Locate the cell with the specified text and output its (x, y) center coordinate. 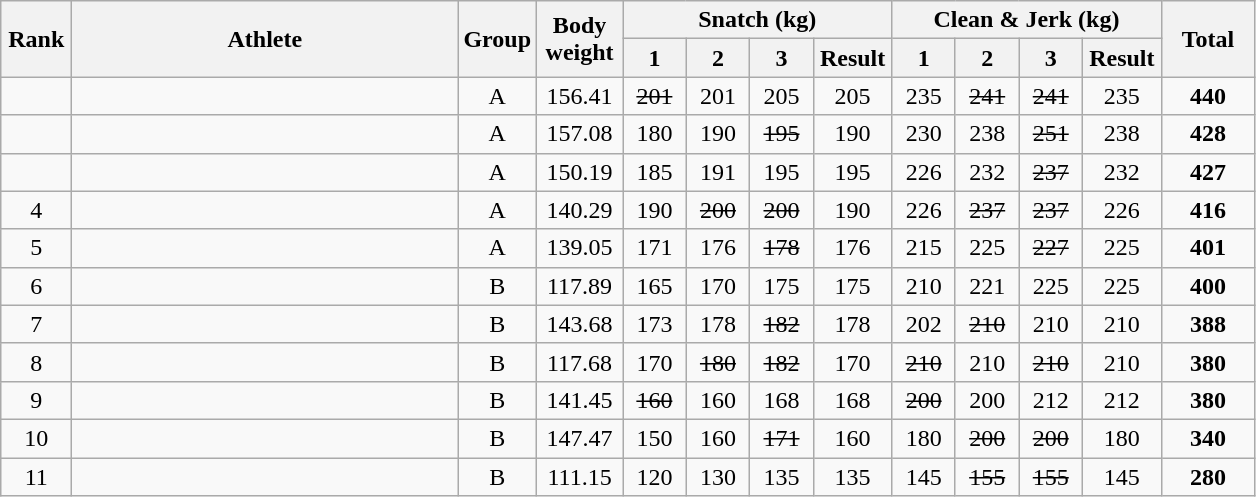
6 (36, 286)
388 (1208, 324)
400 (1208, 286)
Group (498, 39)
202 (924, 324)
117.68 (580, 362)
157.08 (580, 134)
251 (1051, 134)
9 (36, 400)
Snatch (kg) (758, 20)
10 (36, 438)
Athlete (265, 39)
7 (36, 324)
191 (718, 172)
Rank (36, 39)
143.68 (580, 324)
140.29 (580, 210)
Total (1208, 39)
221 (987, 286)
150.19 (580, 172)
227 (1051, 248)
8 (36, 362)
120 (655, 477)
Clean & Jerk (kg) (1026, 20)
401 (1208, 248)
Body weight (580, 39)
340 (1208, 438)
230 (924, 134)
215 (924, 248)
280 (1208, 477)
111.15 (580, 477)
150 (655, 438)
156.41 (580, 96)
117.89 (580, 286)
165 (655, 286)
428 (1208, 134)
139.05 (580, 248)
440 (1208, 96)
185 (655, 172)
130 (718, 477)
4 (36, 210)
427 (1208, 172)
5 (36, 248)
141.45 (580, 400)
11 (36, 477)
147.47 (580, 438)
416 (1208, 210)
173 (655, 324)
